Scan for the cell matching the given text and deliver its (x, y) coordinate at center. 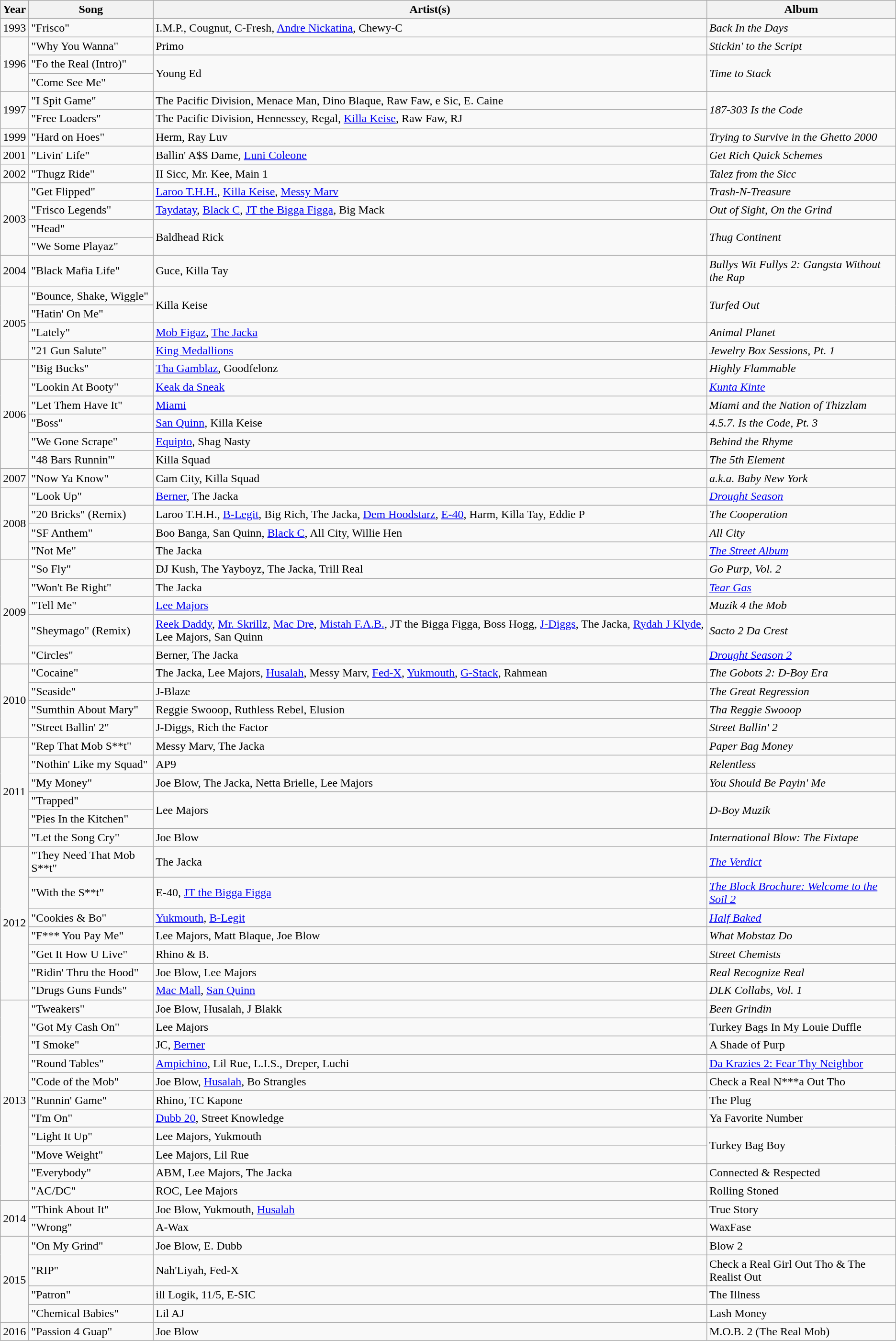
"Tweakers" (91, 1009)
ROC, Lee Majors (430, 1191)
"Black Mafia Life" (91, 271)
"Round Tables" (91, 1063)
Turkey Bags In My Louie Duffle (801, 1027)
2007 (14, 478)
The Block Brochure: Welcome to the Soil 2 (801, 893)
"Let the Song Cry" (91, 837)
International Blow: The Fixtape (801, 837)
"Why You Wanna" (91, 46)
"Cocaine" (91, 673)
Street Ballin' 2 (801, 728)
Killa Squad (430, 460)
Year (14, 10)
Go Purp, Vol. 2 (801, 569)
Real Recognize Real (801, 972)
DJ Kush, The Yayboyz, The Jacka, Trill Real (430, 569)
Tear Gas (801, 587)
Miami and the Nation of Thizzlam (801, 405)
2014 (14, 1218)
Blow 2 (801, 1246)
Paper Bag Money (801, 746)
"Rep That Mob S**t" (91, 746)
Dubb 20, Street Knowledge (430, 1118)
Tha Reggie Swooop (801, 710)
"Street Ballin' 2" (91, 728)
"Think About It" (91, 1209)
4.5.7. Is the Code, Pt. 3 (801, 423)
Lil AJ (430, 1313)
"I'm On" (91, 1118)
2002 (14, 173)
"On My Grind" (91, 1246)
"They Need That Mob S**t" (91, 862)
Connected & Respected (801, 1173)
Reek Daddy, Mr. Skrillz, Mac Dre, Mistah F.A.B., JT the Bigga Figga, Boss Hogg, J-Diggs, The Jacka, Rydah J Klyde, Lee Majors, San Quinn (430, 630)
Equipto, Shag Nasty (430, 441)
2012 (14, 923)
Da Krazies 2: Fear Thy Neighbor (801, 1063)
1997 (14, 110)
Mac Mall, San Quinn (430, 991)
King Medallions (430, 350)
Thug Continent (801, 237)
J-Diggs, Rich the Factor (430, 728)
Animal Planet (801, 332)
"RIP" (91, 1271)
"Hard on Hoes" (91, 137)
Jewelry Box Sessions, Pt. 1 (801, 350)
Stickin' to the Script (801, 46)
Check a Real Girl Out Tho & The Realist Out (801, 1271)
"Cookies & Bo" (91, 918)
"So Fly" (91, 569)
Lee Majors, Yukmouth (430, 1136)
"Come See Me" (91, 82)
2006 (14, 414)
Guce, Killa Tay (430, 271)
1999 (14, 137)
Ampichino, Lil Rue, L.I.S., Dreper, Luchi (430, 1063)
"Thugz Ride" (91, 173)
Killa Keise (430, 305)
All City (801, 533)
"We Gone Scrape" (91, 441)
"Got My Cash On" (91, 1027)
"Trapped" (91, 800)
Turkey Bag Boy (801, 1145)
"Tell Me" (91, 606)
Sacto 2 Da Crest (801, 630)
"21 Gun Salute" (91, 350)
Tha Gamblaz, Goodfelonz (430, 369)
Half Baked (801, 918)
Cam City, Killa Squad (430, 478)
D-Boy Muzik (801, 810)
Been Grindin (801, 1009)
The Cooperation (801, 514)
"Frisco Legends" (91, 210)
II Sicc, Mr. Kee, Main 1 (430, 173)
Lee Majors, Lil Rue (430, 1154)
Talez from the Sicc (801, 173)
"Move Weight" (91, 1154)
"Light It Up" (91, 1136)
"Runnin' Game" (91, 1100)
Laroo T.H.H., B-Legit, Big Rich, The Jacka, Dem Hoodstarz, E-40, Harm, Killa Tay, Eddie P (430, 514)
Keak da Sneak (430, 387)
"Lately" (91, 332)
You Should Be Payin' Me (801, 782)
"I Smoke" (91, 1045)
Yukmouth, B-Legit (430, 918)
Song (91, 10)
"With the S**t" (91, 893)
Young Ed (430, 73)
"Bounce, Shake, Wiggle" (91, 296)
"Frisco" (91, 28)
Bullys Wit Fullys 2: Gangsta Without the Rap (801, 271)
Rhino & B. (430, 954)
Herm, Ray Luv (430, 137)
"Wrong" (91, 1228)
WaxFase (801, 1228)
Lee Majors, Matt Blaque, Joe Blow (430, 936)
1996 (14, 64)
"Let Them Have It" (91, 405)
The Jacka, Lee Majors, Husalah, Messy Marv, Fed-X, Yukmouth, G-Stack, Rahmean (430, 673)
DLK Collabs, Vol. 1 (801, 991)
Mob Figaz, The Jacka (430, 332)
Trash-N-Treasure (801, 192)
Joe Blow, The Jacka, Netta Brielle, Lee Majors (430, 782)
"Free Loaders" (91, 119)
"Lookin At Booty" (91, 387)
The Pacific Division, Menace Man, Dino Blaque, Raw Faw, e Sic, E. Caine (430, 101)
"Won't Be Right" (91, 587)
Get Rich Quick Schemes (801, 155)
Miami (430, 405)
The Street Album (801, 551)
ABM, Lee Majors, The Jacka (430, 1173)
2010 (14, 700)
"Fo the Real (Intro)" (91, 64)
"Boss" (91, 423)
Kunta Kinte (801, 387)
Muzik 4 the Mob (801, 606)
Turfed Out (801, 305)
The Plug (801, 1100)
"Ridin' Thru the Hood" (91, 972)
"Head" (91, 228)
"Livin' Life" (91, 155)
"Not Me" (91, 551)
Joe Blow, E. Dubb (430, 1246)
The Illness (801, 1295)
a.k.a. Baby New York (801, 478)
The Great Regression (801, 691)
"Pies In the Kitchen" (91, 819)
E-40, JT the Bigga Figga (430, 893)
Reggie Swooop, Ruthless Rebel, Elusion (430, 710)
"Sheymago" (Remix) (91, 630)
Joe Blow, Lee Majors (430, 972)
"I Spit Game" (91, 101)
2008 (14, 523)
What Mobstaz Do (801, 936)
2011 (14, 791)
2013 (14, 1100)
"Get It How U Live" (91, 954)
"Chemical Babies" (91, 1313)
Nah'Liyah, Fed-X (430, 1271)
2005 (14, 323)
Messy Marv, The Jacka (430, 746)
"Big Bucks" (91, 369)
I.M.P., Cougnut, C-Fresh, Andre Nickatina, Chewy-C (430, 28)
Time to Stack (801, 73)
"20 Bricks" (Remix) (91, 514)
M.O.B. 2 (The Real Mob) (801, 1331)
2003 (14, 219)
Boo Banga, San Quinn, Black C, All City, Willie Hen (430, 533)
The Gobots 2: D-Boy Era (801, 673)
"F*** You Pay Me" (91, 936)
The Verdict (801, 862)
JC, Berner (430, 1045)
Ya Favorite Number (801, 1118)
1993 (14, 28)
Drought Season 2 (801, 655)
AP9 (430, 764)
"Now Ya Know" (91, 478)
Rhino, TC Kapone (430, 1100)
Behind the Rhyme (801, 441)
A Shade of Purp (801, 1045)
"48 Bars Runnin'" (91, 460)
Street Chemists (801, 954)
True Story (801, 1209)
Highly Flammable (801, 369)
"Seaside" (91, 691)
San Quinn, Killa Keise (430, 423)
"Patron" (91, 1295)
"Hatin' On Me" (91, 314)
Check a Real N***a Out Tho (801, 1082)
Album (801, 10)
187-303 Is the Code (801, 110)
Joe Blow, Yukmouth, Husalah (430, 1209)
"Sumthin About Mary" (91, 710)
Trying to Survive in the Ghetto 2000 (801, 137)
"My Money" (91, 782)
Back In the Days (801, 28)
"We Some Playaz" (91, 247)
"SF Anthem" (91, 533)
"Get Flipped" (91, 192)
2001 (14, 155)
ill Logik, 11/5, E-SIC (430, 1295)
Lash Money (801, 1313)
Artist(s) (430, 10)
"Nothin' Like my Squad" (91, 764)
Taydatay, Black C, JT the Bigga Figga, Big Mack (430, 210)
Joe Blow, Husalah, J Blakk (430, 1009)
2009 (14, 612)
A-Wax (430, 1228)
J-Blaze (430, 691)
"Everybody" (91, 1173)
Joe Blow, Husalah, Bo Strangles (430, 1082)
Relentless (801, 764)
Baldhead Rick (430, 237)
Laroo T.H.H., Killa Keise, Messy Marv (430, 192)
"Circles" (91, 655)
Rolling Stoned (801, 1191)
Out of Sight, On the Grind (801, 210)
Primo (430, 46)
2004 (14, 271)
"Look Up" (91, 496)
2015 (14, 1279)
Drought Season (801, 496)
The 5th Element (801, 460)
2016 (14, 1331)
"AC/DC" (91, 1191)
"Passion 4 Guap" (91, 1331)
Ballin' A$$ Dame, Luni Coleone (430, 155)
The Pacific Division, Hennessey, Regal, Killa Keise, Raw Faw, RJ (430, 119)
"Drugs Guns Funds" (91, 991)
"Code of the Mob" (91, 1082)
